Output the [X, Y] coordinate of the center of the cell containing the given text.  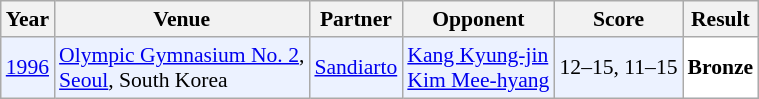
Bronze [721, 68]
1996 [28, 68]
Partner [356, 19]
Result [721, 19]
Opponent [478, 19]
Score [618, 19]
Sandiarto [356, 68]
Year [28, 19]
Olympic Gymnasium No. 2,Seoul, South Korea [182, 68]
12–15, 11–15 [618, 68]
Kang Kyung-jin Kim Mee-hyang [478, 68]
Venue [182, 19]
